Return [x, y] of the center of cell containing provided text 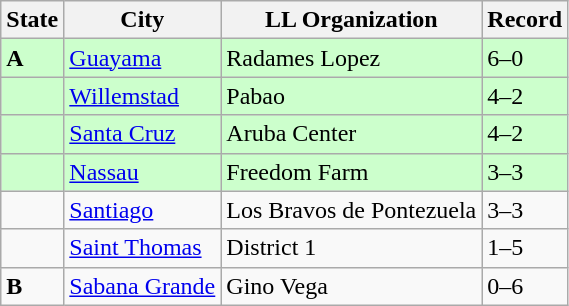
Record [525, 20]
Santiago [142, 210]
Willemstad [142, 96]
Sabana Grande [142, 286]
City [142, 20]
Guayama [142, 58]
1–5 [525, 248]
Nassau [142, 172]
Saint Thomas [142, 248]
District 1 [352, 248]
Radames Lopez [352, 58]
Aruba Center [352, 134]
Santa Cruz [142, 134]
A [32, 58]
6–0 [525, 58]
State [32, 20]
0–6 [525, 286]
Gino Vega [352, 286]
Freedom Farm [352, 172]
LL Organization [352, 20]
B [32, 286]
Los Bravos de Pontezuela [352, 210]
Pabao [352, 96]
